Pinpoint the cell where the given text exists, returning its (x, y) midpoint coordinate. 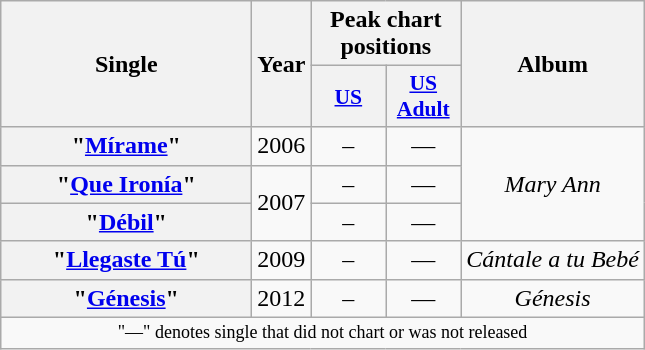
Single (126, 64)
Cántale a tu Bebé (553, 260)
Génesis (553, 298)
Peak chart positions (386, 34)
Album (553, 64)
"Llegaste Tú" (126, 260)
"Génesis" (126, 298)
"Mírame" (126, 146)
2009 (282, 260)
"—" denotes single that did not chart or was not released (323, 332)
"Débil" (126, 222)
US (348, 96)
Mary Ann (553, 184)
2007 (282, 203)
2012 (282, 298)
"Que Ironía" (126, 184)
2006 (282, 146)
USAdult (424, 96)
Year (282, 64)
